For the text-containing cell, return its midpoint in [x, y] coordinate format. 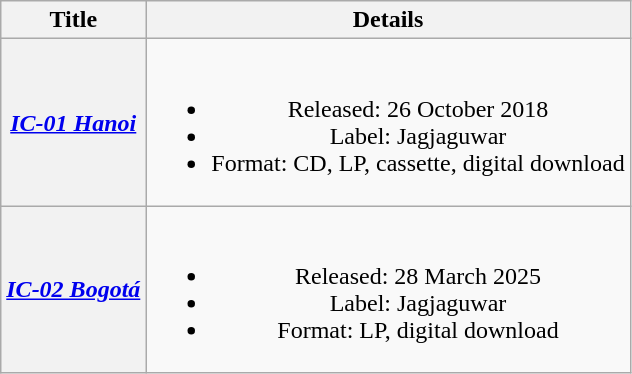
IC-02 Bogotá [74, 290]
Title [74, 20]
Released: 28 March 2025Label: JagjaguwarFormat: LP, digital download [388, 290]
Released: 26 October 2018Label: JagjaguwarFormat: CD, LP, cassette, digital download [388, 122]
IC-01 Hanoi [74, 122]
Details [388, 20]
